Return the [X, Y] coordinate for the center point of the cell that contains the specified text.  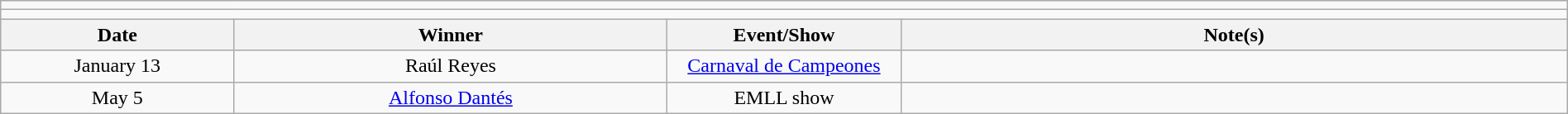
January 13 [117, 66]
Event/Show [784, 35]
Note(s) [1234, 35]
Carnaval de Campeones [784, 66]
Alfonso Dantés [451, 97]
Raúl Reyes [451, 66]
May 5 [117, 97]
Date [117, 35]
Winner [451, 35]
EMLL show [784, 97]
